Determine the (x, y) coordinate at the center of the cell enclosing the given text.  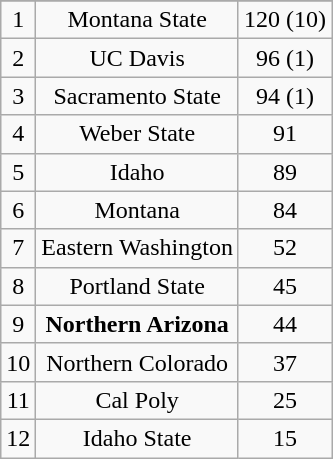
Montana (138, 210)
9 (18, 324)
15 (284, 438)
Northern Arizona (138, 324)
84 (284, 210)
Weber State (138, 134)
Idaho State (138, 438)
6 (18, 210)
Cal Poly (138, 400)
7 (18, 248)
96 (1) (284, 58)
UC Davis (138, 58)
Idaho (138, 172)
45 (284, 286)
91 (284, 134)
25 (284, 400)
Eastern Washington (138, 248)
8 (18, 286)
Montana State (138, 20)
12 (18, 438)
3 (18, 96)
2 (18, 58)
1 (18, 20)
44 (284, 324)
Sacramento State (138, 96)
94 (1) (284, 96)
10 (18, 362)
4 (18, 134)
5 (18, 172)
37 (284, 362)
89 (284, 172)
52 (284, 248)
Northern Colorado (138, 362)
11 (18, 400)
Portland State (138, 286)
120 (10) (284, 20)
